Detect which cell encompasses the target text, then output its [x, y] center coordinate. 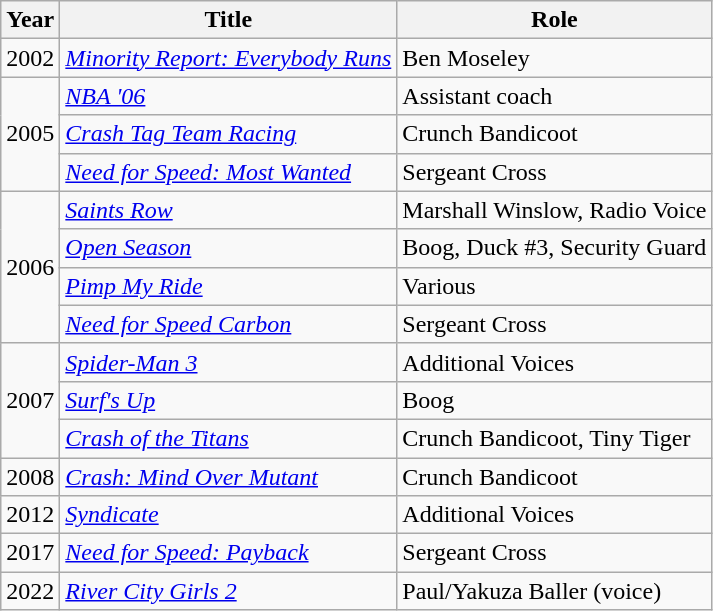
Syndicate [228, 515]
2006 [30, 267]
Title [228, 20]
Crash: Mind Over Mutant [228, 477]
Ben Moseley [554, 58]
Marshall Winslow, Radio Voice [554, 210]
Various [554, 286]
2005 [30, 134]
Surf's Up [228, 400]
Saints Row [228, 210]
2012 [30, 515]
Year [30, 20]
2022 [30, 591]
Crash Tag Team Racing [228, 134]
Boog [554, 400]
Need for Speed Carbon [228, 324]
2017 [30, 553]
Minority Report: Everybody Runs [228, 58]
Pimp My Ride [228, 286]
2002 [30, 58]
Spider-Man 3 [228, 362]
Paul/Yakuza Baller (voice) [554, 591]
NBA '06 [228, 96]
Crash of the Titans [228, 438]
Crunch Bandicoot, Tiny Tiger [554, 438]
Open Season [228, 248]
Need for Speed: Most Wanted [228, 172]
2008 [30, 477]
2007 [30, 400]
Boog, Duck #3, Security Guard [554, 248]
Need for Speed: Payback [228, 553]
River City Girls 2 [228, 591]
Assistant coach [554, 96]
Role [554, 20]
